From the cell containing the given text, extract its center point as [X, Y] coordinate. 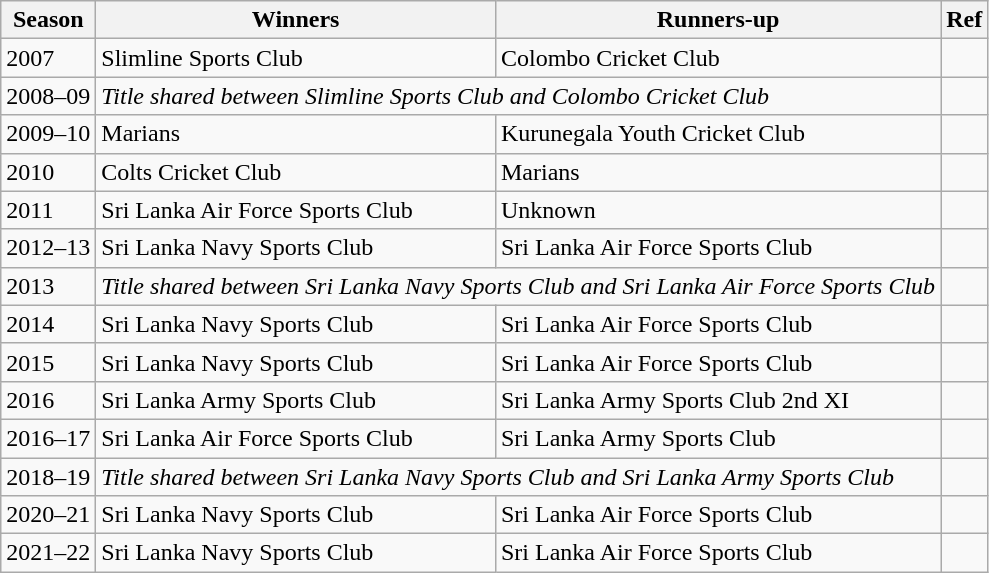
2012–13 [48, 248]
2020–21 [48, 515]
Winners [296, 20]
2015 [48, 362]
2009–10 [48, 134]
Colombo Cricket Club [718, 58]
Runners-up [718, 20]
Kurunegala Youth Cricket Club [718, 134]
2013 [48, 286]
2011 [48, 210]
Season [48, 20]
Ref [964, 20]
Unknown [718, 210]
Title shared between Sri Lanka Navy Sports Club and Sri Lanka Army Sports Club [518, 477]
Title shared between Sri Lanka Navy Sports Club and Sri Lanka Air Force Sports Club [518, 286]
2010 [48, 172]
2018–19 [48, 477]
2016–17 [48, 438]
Slimline Sports Club [296, 58]
2016 [48, 400]
2008–09 [48, 96]
2021–22 [48, 553]
Sri Lanka Army Sports Club 2nd XI [718, 400]
2014 [48, 324]
Colts Cricket Club [296, 172]
Title shared between Slimline Sports Club and Colombo Cricket Club [518, 96]
2007 [48, 58]
